Provide the (x, y) coordinate of the cell's center where the given text is located.  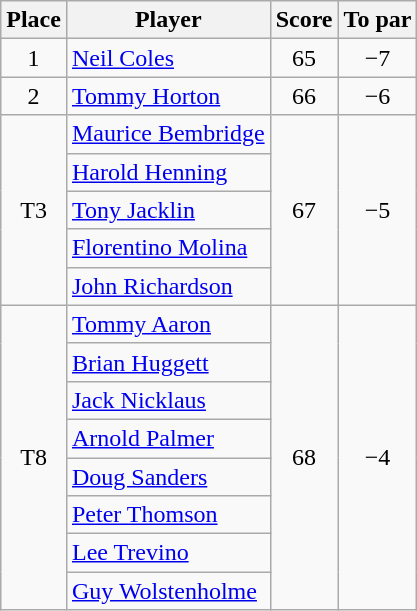
Brian Huggett (168, 362)
66 (304, 96)
65 (304, 58)
Lee Trevino (168, 553)
Maurice Bembridge (168, 134)
Score (304, 20)
Player (168, 20)
T8 (34, 457)
Guy Wolstenholme (168, 591)
John Richardson (168, 286)
Place (34, 20)
Harold Henning (168, 172)
Doug Sanders (168, 477)
67 (304, 210)
−4 (378, 457)
Arnold Palmer (168, 438)
Tommy Aaron (168, 324)
1 (34, 58)
Florentino Molina (168, 248)
−7 (378, 58)
To par (378, 20)
−5 (378, 210)
68 (304, 457)
Jack Nicklaus (168, 400)
Tony Jacklin (168, 210)
Neil Coles (168, 58)
2 (34, 96)
T3 (34, 210)
Tommy Horton (168, 96)
−6 (378, 96)
Peter Thomson (168, 515)
